Find where the given text appears and provide that cell's center as (X, Y) coordinate. 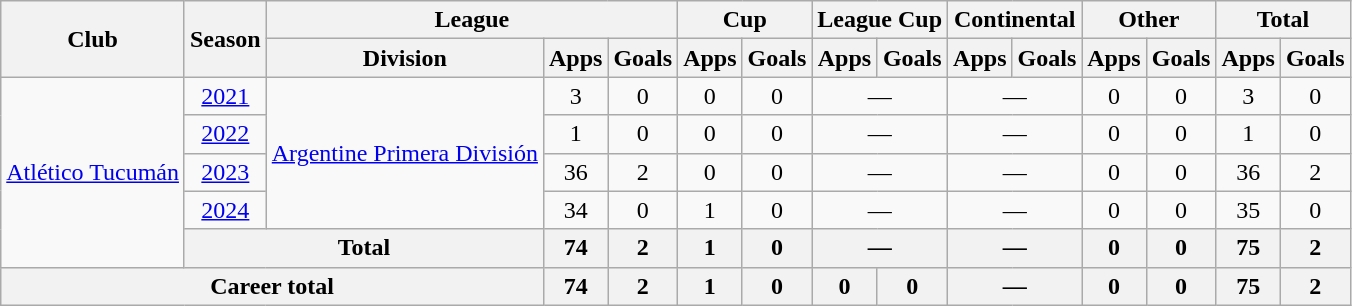
Continental (1015, 20)
2023 (225, 172)
2022 (225, 134)
Club (93, 39)
Atlético Tucumán (93, 172)
League Cup (880, 20)
34 (575, 210)
2021 (225, 96)
Division (404, 58)
35 (1248, 210)
Season (225, 39)
League (472, 20)
Cup (745, 20)
2024 (225, 210)
Other (1149, 20)
Argentine Primera División (404, 153)
Career total (272, 286)
